Find where the given text appears and provide that cell's center as [x, y] coordinate. 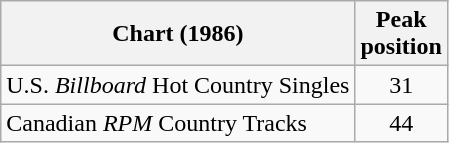
31 [401, 85]
Canadian RPM Country Tracks [178, 123]
Chart (1986) [178, 34]
44 [401, 123]
U.S. Billboard Hot Country Singles [178, 85]
Peakposition [401, 34]
